From the cell containing the given text, extract its center point as [x, y] coordinate. 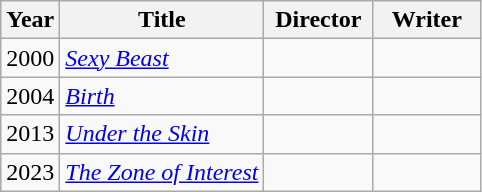
Year [30, 20]
The Zone of Interest [162, 172]
Title [162, 20]
Birth [162, 96]
Director [318, 20]
Under the Skin [162, 134]
Writer [428, 20]
2004 [30, 96]
2013 [30, 134]
2000 [30, 58]
Sexy Beast [162, 58]
2023 [30, 172]
